Extract the (X, Y) coordinate from the center of the cell holding the provided text.  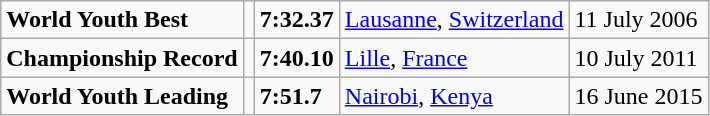
Nairobi, Kenya (454, 96)
7:32.37 (296, 20)
Lille, France (454, 58)
16 June 2015 (638, 96)
Championship Record (122, 58)
10 July 2011 (638, 58)
11 July 2006 (638, 20)
World Youth Best (122, 20)
7:40.10 (296, 58)
World Youth Leading (122, 96)
Lausanne, Switzerland (454, 20)
7:51.7 (296, 96)
